Return (X, Y) of the center of cell containing provided text 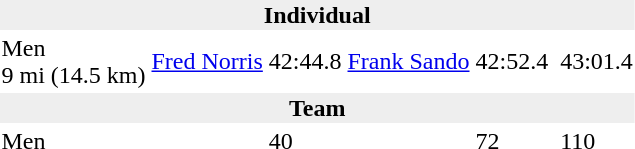
42:44.8 (305, 62)
Team (317, 108)
Fred Norris (207, 62)
Individual (317, 15)
43:01.4 (597, 62)
42:52.4 (512, 62)
Frank Sando (408, 62)
Men9 mi (14.5 km) (74, 62)
